Extract the [x, y] coordinate from the center of the cell holding the provided text.  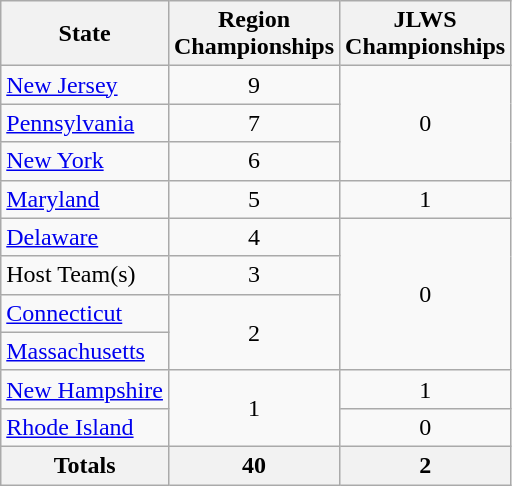
4 [254, 237]
JLWSChampionships [426, 34]
Delaware [85, 237]
7 [254, 123]
State [85, 34]
Rhode Island [85, 427]
New Jersey [85, 85]
Totals [85, 465]
RegionChampionships [254, 34]
6 [254, 161]
5 [254, 199]
3 [254, 275]
40 [254, 465]
Pennsylvania [85, 123]
New York [85, 161]
Maryland [85, 199]
New Hampshire [85, 389]
Massachusetts [85, 351]
Connecticut [85, 313]
Host Team(s) [85, 275]
9 [254, 85]
